Pinpoint the cell where the given text exists, returning its (X, Y) midpoint coordinate. 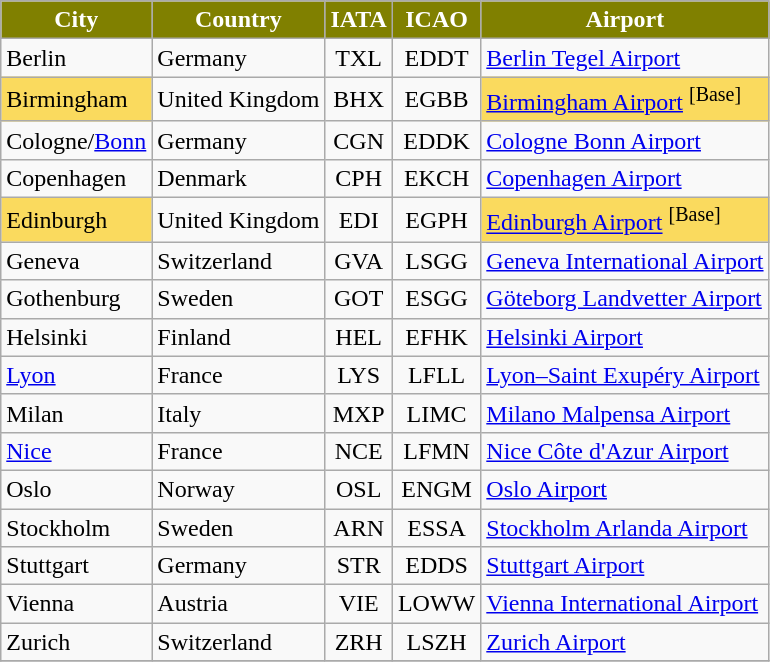
Berlin Tegel Airport (625, 58)
Helsinki Airport (625, 337)
Italy (238, 413)
Stockholm (76, 528)
Cologne/Bonn (76, 140)
Oslo (76, 489)
GOT (359, 299)
EGPH (436, 220)
ESGG (436, 299)
Milano Malpensa Airport (625, 413)
GVA (359, 261)
STR (359, 566)
NCE (359, 451)
EFHK (436, 337)
EDI (359, 220)
LIMC (436, 413)
Nice (76, 451)
LFLL (436, 375)
Cologne Bonn Airport (625, 140)
ESSA (436, 528)
Birmingham (76, 100)
City (76, 20)
EDDK (436, 140)
Vienna (76, 604)
IATA (359, 20)
Norway (238, 489)
Copenhagen (76, 178)
Helsinki (76, 337)
Birmingham Airport [Base] (625, 100)
Lyon (76, 375)
Vienna International Airport (625, 604)
Geneva (76, 261)
CPH (359, 178)
Berlin (76, 58)
Geneva International Airport (625, 261)
Stuttgart Airport (625, 566)
Oslo Airport (625, 489)
Country (238, 20)
OSL (359, 489)
ZRH (359, 642)
VIE (359, 604)
Göteborg Landvetter Airport (625, 299)
Gothenburg (76, 299)
LSGG (436, 261)
Austria (238, 604)
BHX (359, 100)
LSZH (436, 642)
ENGM (436, 489)
LOWW (436, 604)
HEL (359, 337)
TXL (359, 58)
EGBB (436, 100)
Zurich Airport (625, 642)
Finland (238, 337)
Edinburgh (76, 220)
Copenhagen Airport (625, 178)
EDDS (436, 566)
Lyon–Saint Exupéry Airport (625, 375)
Edinburgh Airport [Base] (625, 220)
ARN (359, 528)
Zurich (76, 642)
EDDT (436, 58)
MXP (359, 413)
Airport (625, 20)
Milan (76, 413)
Stockholm Arlanda Airport (625, 528)
LFMN (436, 451)
EKCH (436, 178)
Denmark (238, 178)
Nice Côte d'Azur Airport (625, 451)
ICAO (436, 20)
CGN (359, 140)
LYS (359, 375)
Stuttgart (76, 566)
